Find where the given text appears and provide that cell's center as [X, Y] coordinate. 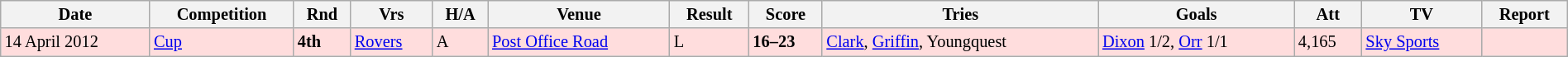
Result [710, 14]
Rnd [323, 14]
Date [75, 14]
Score [786, 14]
Competition [222, 14]
Clark, Griffin, Youngquest [960, 42]
Sky Sports [1422, 42]
Venue [579, 14]
TV [1422, 14]
Tries [960, 14]
Dixon 1/2, Orr 1/1 [1196, 42]
Cup [222, 42]
Report [1524, 14]
4th [323, 42]
4,165 [1328, 42]
14 April 2012 [75, 42]
H/A [460, 14]
Att [1328, 14]
16–23 [786, 42]
Rovers [392, 42]
L [710, 42]
Post Office Road [579, 42]
A [460, 42]
Vrs [392, 14]
Goals [1196, 14]
